Detect which cell encompasses the target text, then output its [x, y] center coordinate. 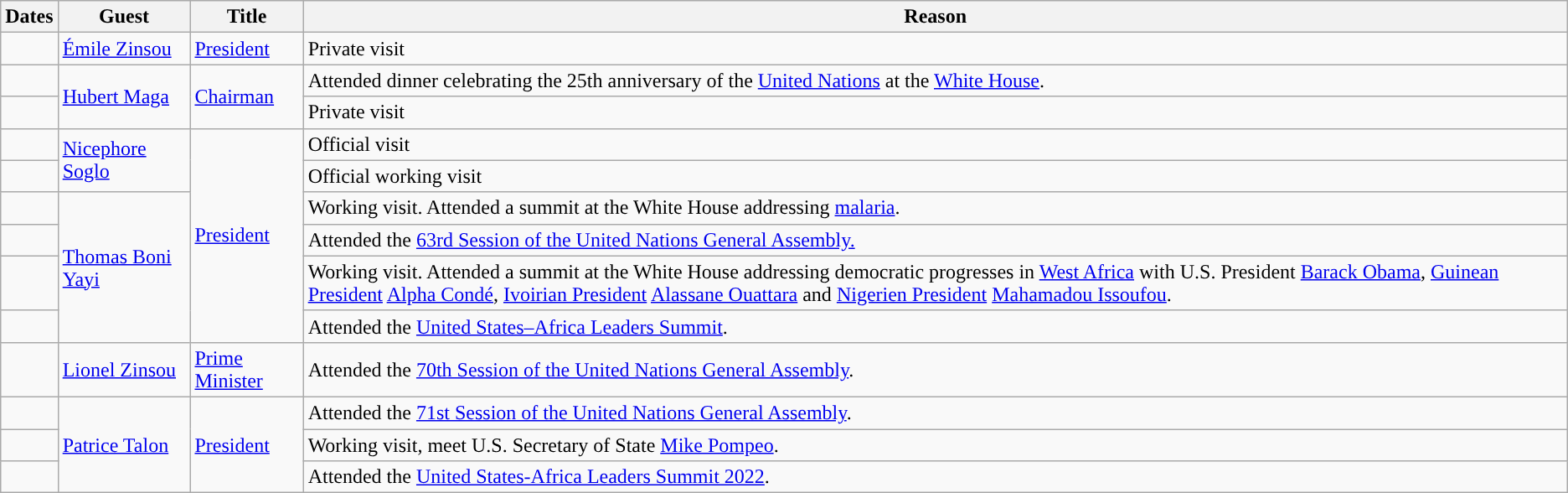
Official working visit [935, 176]
Chairman [246, 96]
Dates [29, 17]
Lionel Zinsou [124, 369]
Working visit, meet U.S. Secretary of State Mike Pompeo. [935, 445]
Guest [124, 17]
Attended the 71st Session of the United Nations General Assembly. [935, 413]
Hubert Maga [124, 96]
Attended the 70th Session of the United Nations General Assembly. [935, 369]
Nicephore Soglo [124, 160]
Official visit [935, 144]
Attended the 63rd Session of the United Nations General Assembly. [935, 240]
Attended dinner celebrating the 25th anniversary of the United Nations at the White House. [935, 80]
Émile Zinsou [124, 49]
Attended the United States–Africa Leaders Summit. [935, 326]
Working visit. Attended a summit at the White House addressing malaria. [935, 208]
Patrice Talon [124, 444]
Thomas Boni Yayi [124, 267]
Reason [935, 17]
Attended the United States-Africa Leaders Summit 2022. [935, 477]
Title [246, 17]
Prime Minister [246, 369]
